Return [x, y] of the center of cell containing provided text 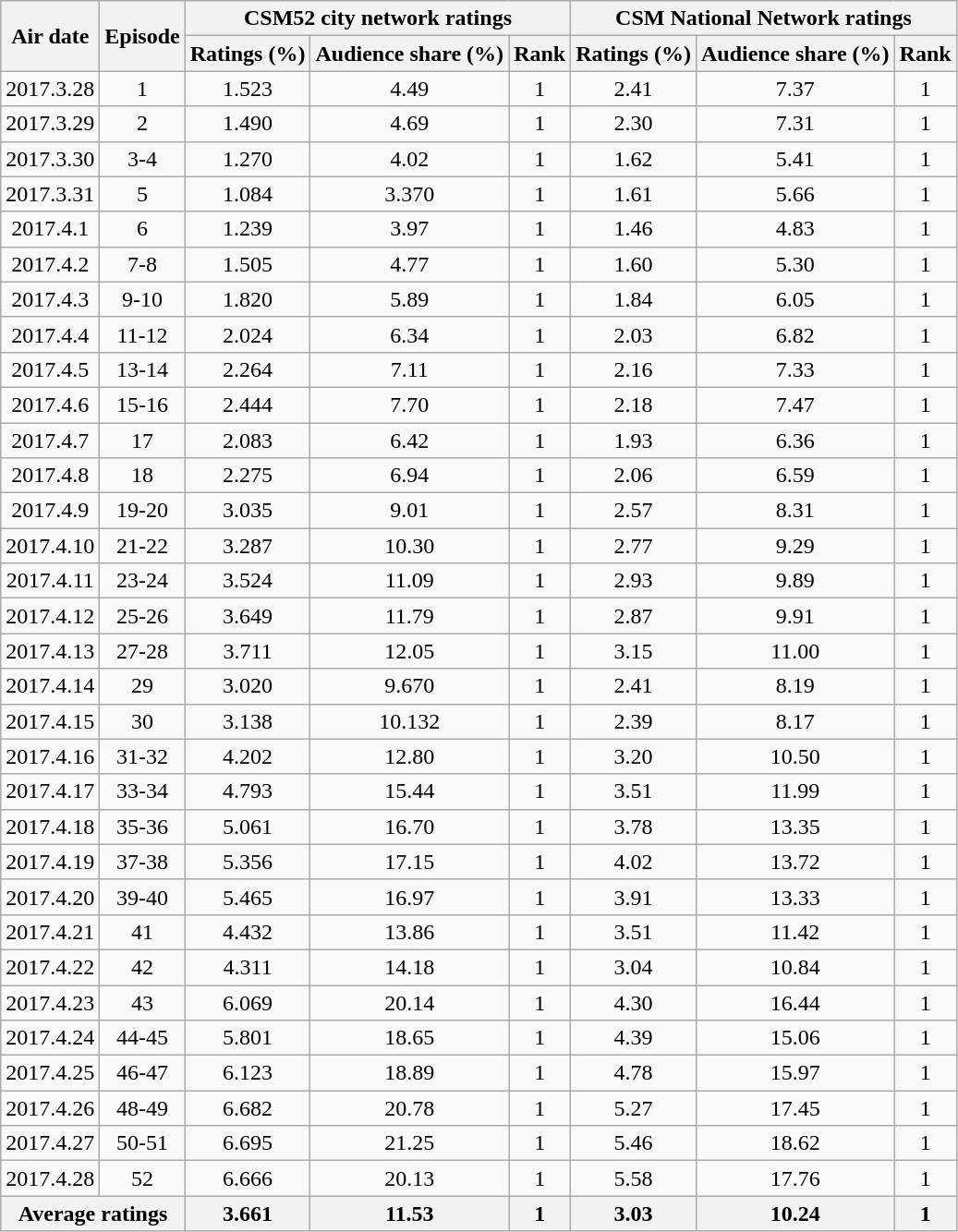
7.33 [794, 369]
11.99 [794, 791]
15.97 [794, 1073]
2.264 [248, 369]
42 [142, 967]
50-51 [142, 1143]
2017.4.12 [50, 616]
4.83 [794, 229]
Air date [50, 36]
21.25 [410, 1143]
52 [142, 1178]
12.05 [410, 651]
2017.4.18 [50, 827]
5.46 [634, 1143]
39-40 [142, 897]
2.024 [248, 334]
9.29 [794, 546]
13.72 [794, 862]
2017.4.1 [50, 229]
7.37 [794, 89]
13.35 [794, 827]
18 [142, 476]
2.275 [248, 476]
16.44 [794, 1002]
3.035 [248, 511]
4.69 [410, 124]
6.36 [794, 441]
2.06 [634, 476]
33-34 [142, 791]
11.09 [410, 581]
44-45 [142, 1038]
6.682 [248, 1108]
5.27 [634, 1108]
2.16 [634, 369]
6 [142, 229]
Average ratings [93, 1214]
4.202 [248, 756]
1.490 [248, 124]
2017.4.19 [50, 862]
4.77 [410, 264]
3.04 [634, 967]
4.49 [410, 89]
21-22 [142, 546]
2017.4.25 [50, 1073]
2 [142, 124]
6.05 [794, 299]
3.138 [248, 721]
8.31 [794, 511]
4.311 [248, 967]
11-12 [142, 334]
3.91 [634, 897]
17.45 [794, 1108]
27-28 [142, 651]
48-49 [142, 1108]
25-26 [142, 616]
CSM52 city network ratings [377, 18]
2017.4.20 [50, 897]
5.89 [410, 299]
5.58 [634, 1178]
2017.3.31 [50, 194]
1.239 [248, 229]
6.34 [410, 334]
2017.3.28 [50, 89]
2017.4.17 [50, 791]
17.15 [410, 862]
1.84 [634, 299]
31-32 [142, 756]
1.523 [248, 89]
4.30 [634, 1002]
8.19 [794, 686]
23-24 [142, 581]
4.793 [248, 791]
4.39 [634, 1038]
16.70 [410, 827]
1.60 [634, 264]
20.14 [410, 1002]
2017.4.14 [50, 686]
3.97 [410, 229]
5 [142, 194]
9.670 [410, 686]
5.66 [794, 194]
16.97 [410, 897]
14.18 [410, 967]
2017.4.11 [50, 581]
2017.4.9 [50, 511]
9-10 [142, 299]
3.524 [248, 581]
3-4 [142, 159]
2017.4.21 [50, 932]
6.123 [248, 1073]
1.93 [634, 441]
7.70 [410, 405]
1.084 [248, 194]
5.30 [794, 264]
2017.4.28 [50, 1178]
13.86 [410, 932]
17 [142, 441]
6.666 [248, 1178]
10.84 [794, 967]
17.76 [794, 1178]
3.287 [248, 546]
43 [142, 1002]
12.80 [410, 756]
1.62 [634, 159]
5.801 [248, 1038]
2017.4.6 [50, 405]
3.370 [410, 194]
2.39 [634, 721]
2.57 [634, 511]
9.91 [794, 616]
2017.4.15 [50, 721]
11.42 [794, 932]
10.50 [794, 756]
2017.4.10 [50, 546]
2.444 [248, 405]
29 [142, 686]
37-38 [142, 862]
30 [142, 721]
15.44 [410, 791]
5.465 [248, 897]
10.132 [410, 721]
Episode [142, 36]
2.93 [634, 581]
2017.4.5 [50, 369]
3.711 [248, 651]
3.15 [634, 651]
2.03 [634, 334]
18.89 [410, 1073]
4.78 [634, 1073]
2.77 [634, 546]
2017.4.13 [50, 651]
2.083 [248, 441]
2017.3.30 [50, 159]
5.061 [248, 827]
2017.4.4 [50, 334]
2017.4.16 [50, 756]
11.53 [410, 1214]
6.069 [248, 1002]
11.79 [410, 616]
2017.4.24 [50, 1038]
9.89 [794, 581]
2017.4.8 [50, 476]
2017.3.29 [50, 124]
15-16 [142, 405]
19-20 [142, 511]
2017.4.27 [50, 1143]
6.695 [248, 1143]
46-47 [142, 1073]
20.78 [410, 1108]
2017.4.3 [50, 299]
11.00 [794, 651]
2.18 [634, 405]
35-36 [142, 827]
13-14 [142, 369]
2017.4.26 [50, 1108]
2017.4.23 [50, 1002]
3.20 [634, 756]
7.47 [794, 405]
18.62 [794, 1143]
6.59 [794, 476]
7.11 [410, 369]
CSM National Network ratings [763, 18]
6.94 [410, 476]
13.33 [794, 897]
3.03 [634, 1214]
4.432 [248, 932]
3.661 [248, 1214]
1.820 [248, 299]
1.61 [634, 194]
2017.4.7 [50, 441]
1.505 [248, 264]
15.06 [794, 1038]
5.356 [248, 862]
10.30 [410, 546]
7.31 [794, 124]
2017.4.22 [50, 967]
1.46 [634, 229]
7-8 [142, 264]
18.65 [410, 1038]
10.24 [794, 1214]
2017.4.2 [50, 264]
3.649 [248, 616]
2.87 [634, 616]
3.020 [248, 686]
2.30 [634, 124]
5.41 [794, 159]
3.78 [634, 827]
1.270 [248, 159]
8.17 [794, 721]
20.13 [410, 1178]
9.01 [410, 511]
6.82 [794, 334]
41 [142, 932]
6.42 [410, 441]
